Output the [x, y] coordinate of the center of the cell containing the given text.  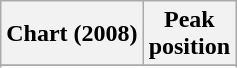
Peak position [189, 34]
Chart (2008) [72, 34]
